Extract the [x, y] coordinate from the center of the cell holding the provided text.  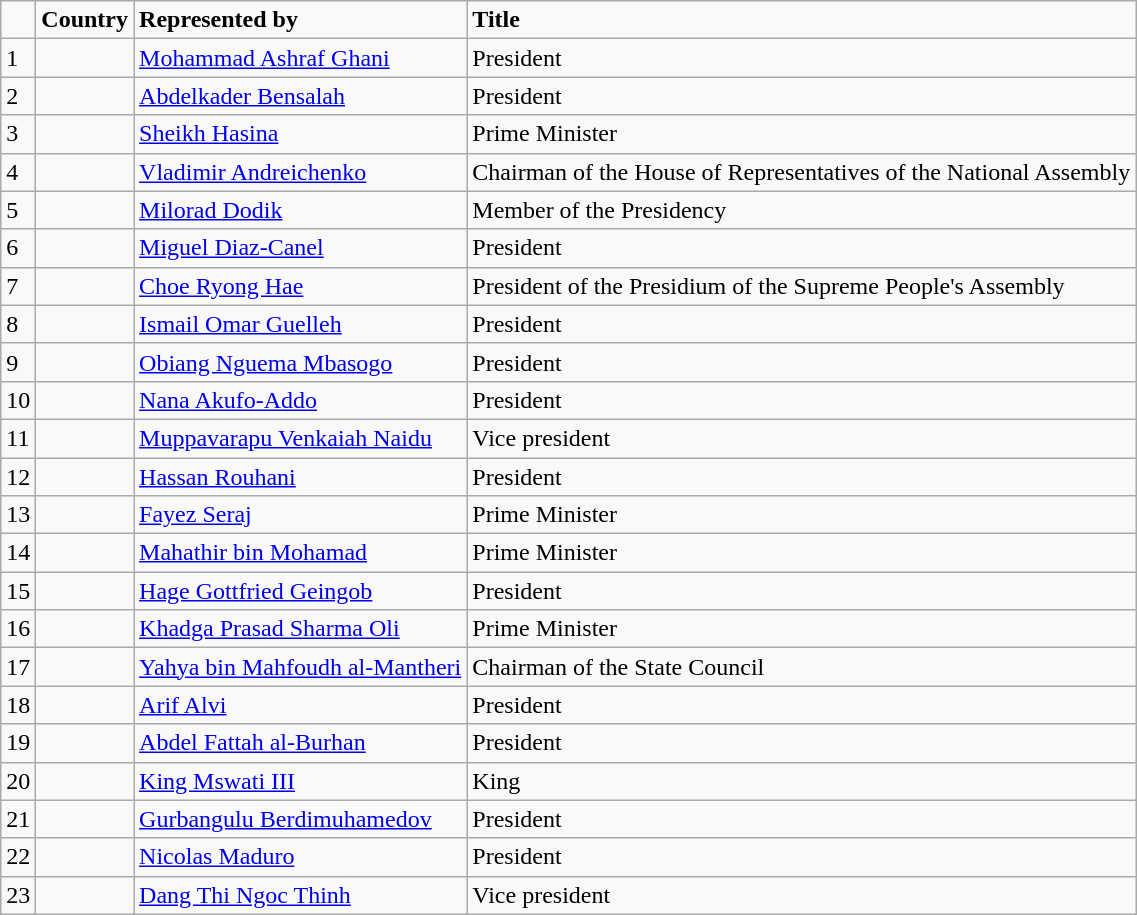
Nicolas Maduro [300, 857]
Mahathir bin Mohamad [300, 553]
Abdel Fattah al-Burhan [300, 743]
Muppavarapu Venkaiah Naidu [300, 438]
12 [18, 477]
President of the Presidium of the Supreme People's Assembly [802, 286]
Ismail Omar Guelleh [300, 324]
21 [18, 819]
1 [18, 58]
Miguel Diaz-Canel [300, 248]
Sheikh Hasina [300, 134]
5 [18, 210]
Nana Akufo-Addo [300, 400]
13 [18, 515]
2 [18, 96]
Khadga Prasad Sharma Oli [300, 629]
Country [85, 20]
3 [18, 134]
King [802, 781]
Vladimir Andreichenko [300, 172]
Obiang Nguema Mbasogo [300, 362]
Mohammad Ashraf Ghani [300, 58]
16 [18, 629]
4 [18, 172]
Hassan Rouhani [300, 477]
9 [18, 362]
Yahya bin Mahfoudh al-Mantheri [300, 667]
17 [18, 667]
Chairman of the State Council [802, 667]
Fayez Seraj [300, 515]
Chairman of the House of Representatives of the National Assembly [802, 172]
Choe Ryong Hae [300, 286]
Member of the Presidency [802, 210]
18 [18, 705]
Gurbangulu Berdimuhamedov [300, 819]
7 [18, 286]
15 [18, 591]
20 [18, 781]
King Mswati III [300, 781]
22 [18, 857]
Dang Thi Ngoc Thinh [300, 895]
Milorad Dodik [300, 210]
Hage Gottfried Geingob [300, 591]
14 [18, 553]
11 [18, 438]
19 [18, 743]
8 [18, 324]
6 [18, 248]
Title [802, 20]
23 [18, 895]
Arif Alvi [300, 705]
Abdelkader Bensalah [300, 96]
Represented by [300, 20]
10 [18, 400]
